Output the (X, Y) coordinate of the center of the cell containing the given text.  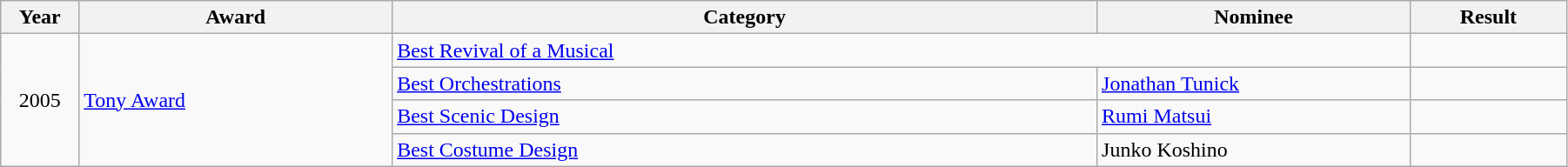
Best Costume Design (745, 150)
Jonathan Tunick (1254, 83)
Tony Award (236, 100)
Best Orchestrations (745, 83)
2005 (40, 100)
Award (236, 17)
Junko Koshino (1254, 150)
Nominee (1254, 17)
Best Revival of a Musical (901, 50)
Year (40, 17)
Rumi Matsui (1254, 117)
Result (1488, 17)
Category (745, 17)
Best Scenic Design (745, 117)
